Identify which cell holds the provided text, then report its [X, Y] central coordinate. 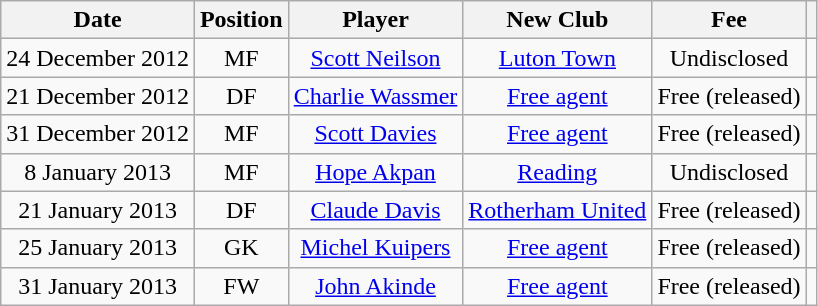
GK [241, 248]
Michel Kuipers [376, 248]
Hope Akpan [376, 172]
8 January 2013 [98, 172]
John Akinde [376, 286]
24 December 2012 [98, 58]
Rotherham United [558, 210]
31 January 2013 [98, 286]
Charlie Wassmer [376, 96]
25 January 2013 [98, 248]
31 December 2012 [98, 134]
Position [241, 20]
21 January 2013 [98, 210]
21 December 2012 [98, 96]
Fee [729, 20]
FW [241, 286]
Scott Neilson [376, 58]
Luton Town [558, 58]
Date [98, 20]
Player [376, 20]
Scott Davies [376, 134]
New Club [558, 20]
Claude Davis [376, 210]
Reading [558, 172]
